Determine the [x, y] coordinate at the center of the cell enclosing the given text.  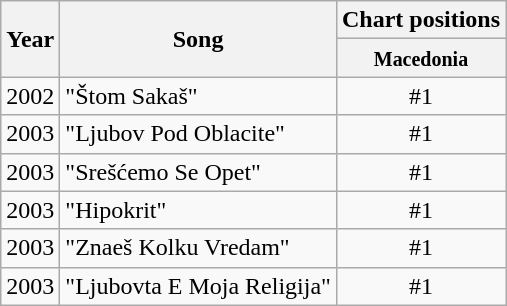
"Znaeš Kolku Vredam" [198, 248]
2002 [30, 96]
"Štom Sakaš" [198, 96]
Chart positions [420, 20]
Year [30, 39]
"Srešćemo Se Opet" [198, 172]
Macedonia [420, 58]
"Ljubov Pod Oblacite" [198, 134]
"Hipokrit" [198, 210]
Song [198, 39]
"Ljubovta E Moja Religija" [198, 286]
